Extract the [x, y] coordinate from the center of the cell holding the provided text.  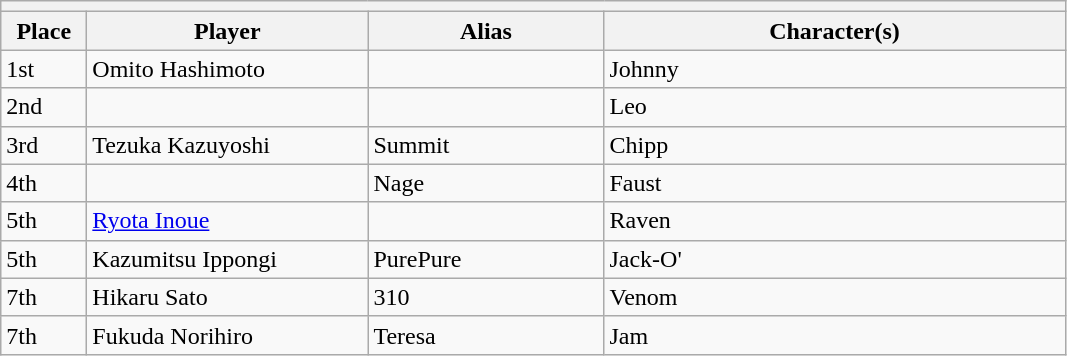
Player [228, 31]
1st [44, 69]
Nage [486, 183]
3rd [44, 145]
Johnny [834, 69]
Jam [834, 335]
Summit [486, 145]
Teresa [486, 335]
Leo [834, 107]
4th [44, 183]
Alias [486, 31]
Tezuka Kazuyoshi [228, 145]
310 [486, 297]
Place [44, 31]
Faust [834, 183]
Ryota Inoue [228, 221]
Venom [834, 297]
Character(s) [834, 31]
Kazumitsu Ippongi [228, 259]
Hikaru Sato [228, 297]
PurePure [486, 259]
Fukuda Norihiro [228, 335]
Raven [834, 221]
Omito Hashimoto [228, 69]
Chipp [834, 145]
2nd [44, 107]
Jack-O' [834, 259]
